Scan for the cell matching the given text and deliver its (X, Y) coordinate at center. 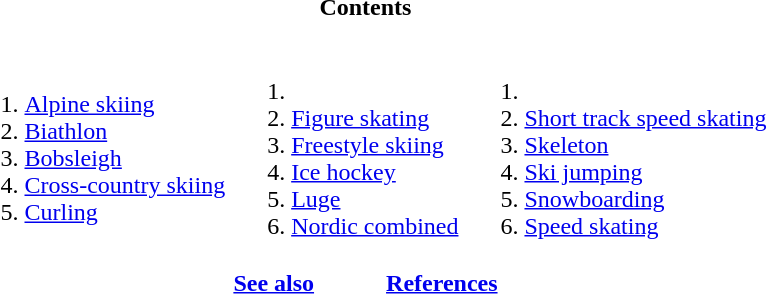
Figure skatingFreestyle skiingIce hockeyLugeNordic combined (345, 145)
